Detect which cell encompasses the target text, then output its [x, y] center coordinate. 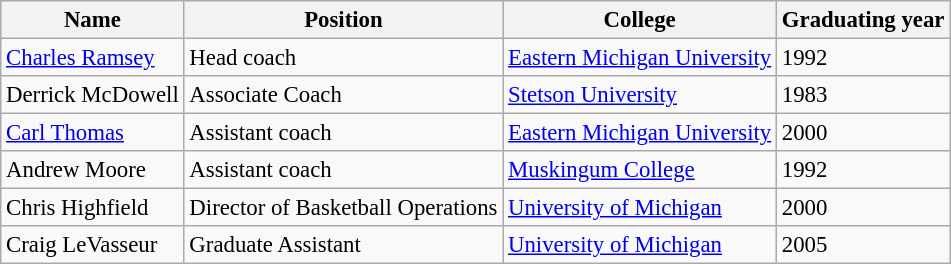
Carl Thomas [92, 133]
Position [344, 20]
Charles Ramsey [92, 58]
College [640, 20]
Derrick McDowell [92, 95]
Graduating year [864, 20]
Stetson University [640, 95]
Name [92, 20]
Andrew Moore [92, 170]
Head coach [344, 58]
Graduate Assistant [344, 245]
Director of Basketball Operations [344, 208]
Craig LeVasseur [92, 245]
Associate Coach [344, 95]
1983 [864, 95]
2005 [864, 245]
Muskingum College [640, 170]
Chris Highfield [92, 208]
